Determine the [X, Y] coordinate at the center of the cell enclosing the given text.  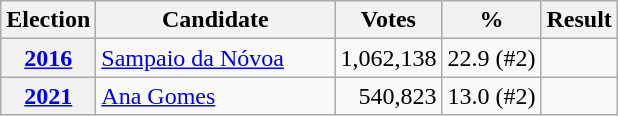
Ana Gomes [216, 96]
2021 [48, 96]
1,062,138 [388, 58]
Sampaio da Nóvoa [216, 58]
540,823 [388, 96]
Result [579, 20]
% [492, 20]
22.9 (#2) [492, 58]
2016 [48, 58]
13.0 (#2) [492, 96]
Election [48, 20]
Candidate [216, 20]
Votes [388, 20]
